Output the [X, Y] coordinate of the center of the cell containing the given text.  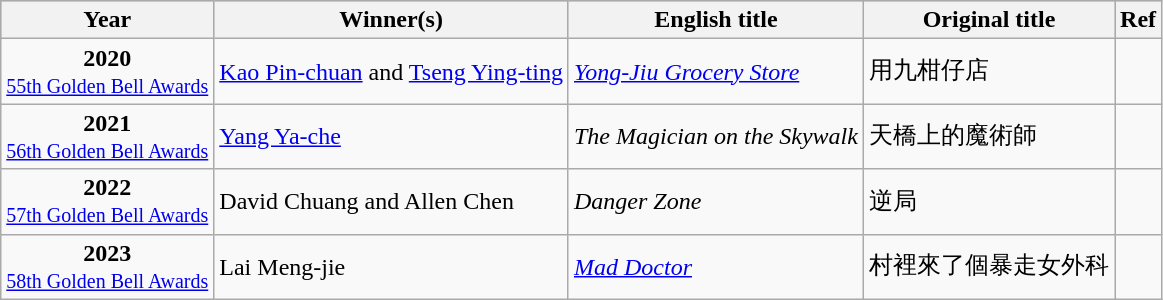
Kao Pin-chuan and Tseng Ying-ting [392, 72]
Original title [988, 20]
Yong-Jiu Grocery Store [716, 72]
Winner(s) [392, 20]
The Magician on the Skywalk [716, 136]
Year [108, 20]
Danger Zone [716, 202]
村裡來了個暴走女外科 [988, 266]
Mad Doctor [716, 266]
2021 56th Golden Bell Awards [108, 136]
David Chuang and Allen Chen [392, 202]
Ref [1138, 20]
天橋上的魔術師 [988, 136]
2022 57th Golden Bell Awards [108, 202]
Yang Ya-che [392, 136]
Lai Meng-jie [392, 266]
逆局 [988, 202]
English title [716, 20]
2023 58th Golden Bell Awards [108, 266]
用九柑仔店 [988, 72]
2020 55th Golden Bell Awards [108, 72]
